Find where the given text appears and provide that cell's center as [x, y] coordinate. 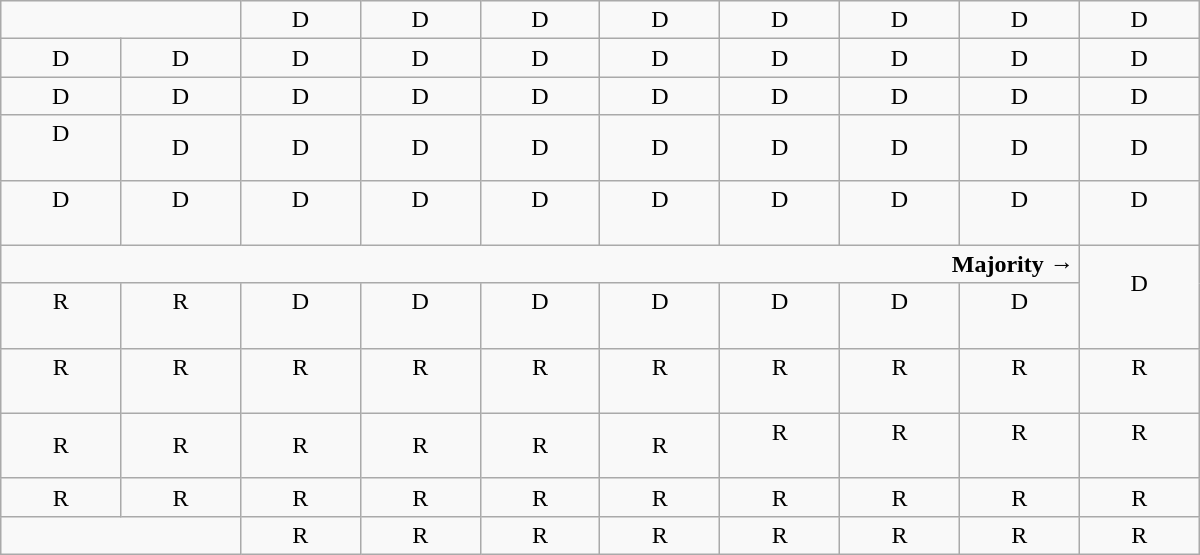
Majority → [540, 264]
